Search for the cell housing the specified text and yield its [X, Y] center coordinate. 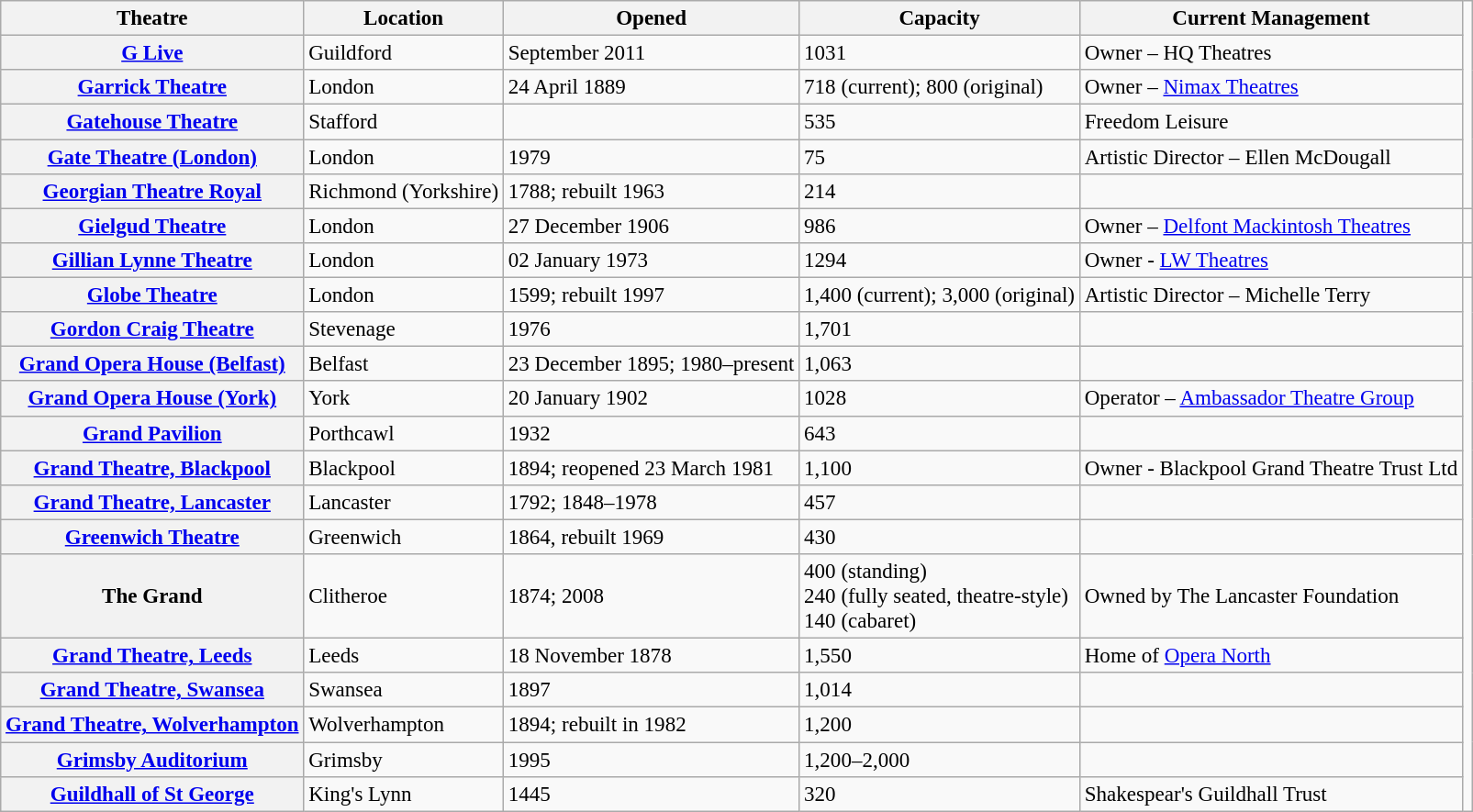
Greenwich [404, 537]
Capacity [940, 18]
1976 [651, 329]
718 (current); 800 (original) [940, 87]
Gatehouse Theatre [152, 122]
1,550 [940, 656]
Home of Opera North [1270, 656]
20 January 1902 [651, 399]
Gielgud Theatre [152, 226]
Shakespear's Guildhall Trust [1270, 795]
1,200–2,000 [940, 760]
457 [940, 503]
Guildford [404, 53]
September 2011 [651, 53]
Owner – Nimax Theatres [1270, 87]
1,400 (current); 3,000 (original) [940, 295]
Guildhall of St George [152, 795]
1864, rebuilt 1969 [651, 537]
Lancaster [404, 503]
535 [940, 122]
Leeds [404, 656]
Greenwich Theatre [152, 537]
1792; 1848–1978 [651, 503]
1995 [651, 760]
1,200 [940, 725]
1979 [651, 157]
Wolverhampton [404, 725]
Opened [651, 18]
1894; reopened 23 March 1981 [651, 468]
02 January 1973 [651, 261]
27 December 1906 [651, 226]
1031 [940, 53]
Gillian Lynne Theatre [152, 261]
Owned by The Lancaster Foundation [1270, 596]
1,100 [940, 468]
75 [940, 157]
Owner - Blackpool Grand Theatre Trust Ltd [1270, 468]
1894; rebuilt in 1982 [651, 725]
Grand Pavilion [152, 433]
Grand Theatre, Lancaster [152, 503]
400 (standing)240 (fully seated, theatre-style)140 (cabaret) [940, 596]
Owner – HQ Theatres [1270, 53]
Grand Opera House (Belfast) [152, 364]
Current Management [1270, 18]
1,063 [940, 364]
Belfast [404, 364]
Blackpool [404, 468]
1294 [940, 261]
Gordon Craig Theatre [152, 329]
York [404, 399]
430 [940, 537]
G Live [152, 53]
Gate Theatre (London) [152, 157]
Artistic Director – Michelle Terry [1270, 295]
643 [940, 433]
1028 [940, 399]
1445 [651, 795]
1788; rebuilt 1963 [651, 192]
Grimsby [404, 760]
Location [404, 18]
Owner – Delfont Mackintosh Theatres [1270, 226]
Operator – Ambassador Theatre Group [1270, 399]
Grand Theatre, Wolverhampton [152, 725]
23 December 1895; 1980–present [651, 364]
1874; 2008 [651, 596]
Grimsby Auditorium [152, 760]
King's Lynn [404, 795]
320 [940, 795]
18 November 1878 [651, 656]
214 [940, 192]
The Grand [152, 596]
24 April 1889 [651, 87]
Globe Theatre [152, 295]
1,014 [940, 690]
Grand Theatre, Leeds [152, 656]
1,701 [940, 329]
Grand Theatre, Blackpool [152, 468]
Clitheroe [404, 596]
Garrick Theatre [152, 87]
Swansea [404, 690]
Grand Opera House (York) [152, 399]
1599; rebuilt 1997 [651, 295]
Richmond (Yorkshire) [404, 192]
Artistic Director – Ellen McDougall [1270, 157]
Theatre [152, 18]
1932 [651, 433]
Owner - LW Theatres [1270, 261]
Grand Theatre, Swansea [152, 690]
Georgian Theatre Royal [152, 192]
Stevenage [404, 329]
986 [940, 226]
Stafford [404, 122]
1897 [651, 690]
Freedom Leisure [1270, 122]
Porthcawl [404, 433]
